Detect which cell encompasses the target text, then output its (X, Y) center coordinate. 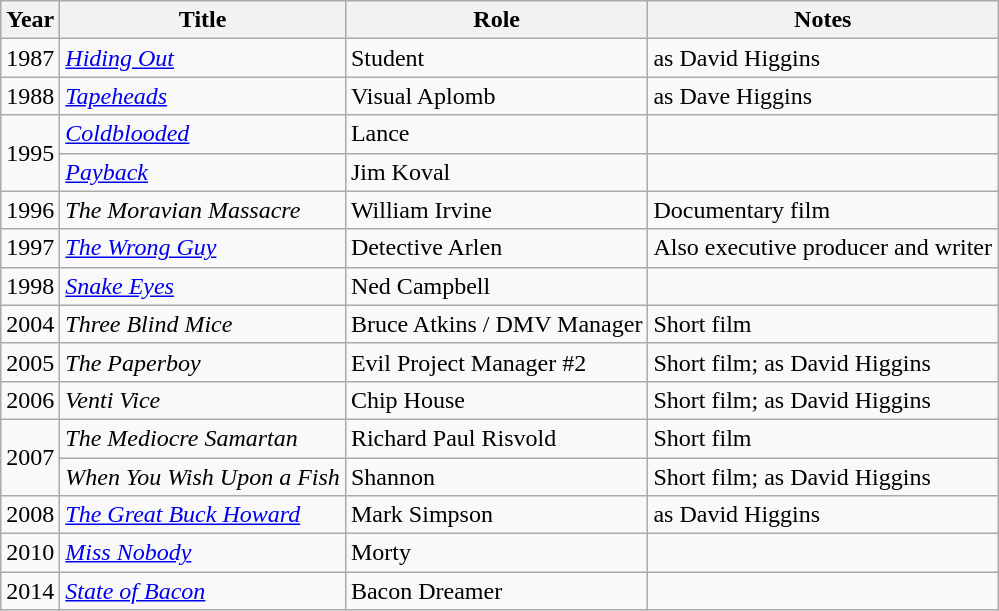
Detective Arlen (496, 248)
Also executive producer and writer (823, 248)
The Moravian Massacre (203, 210)
1996 (30, 210)
Tapeheads (203, 96)
2007 (30, 457)
as Dave Higgins (823, 96)
When You Wish Upon a Fish (203, 477)
Notes (823, 20)
2004 (30, 324)
Coldblooded (203, 134)
1995 (30, 153)
Title (203, 20)
William Irvine (496, 210)
Documentary film (823, 210)
Miss Nobody (203, 553)
2006 (30, 400)
State of Bacon (203, 591)
1988 (30, 96)
Venti Vice (203, 400)
Hiding Out (203, 58)
Evil Project Manager #2 (496, 362)
Bacon Dreamer (496, 591)
Morty (496, 553)
Visual Aplomb (496, 96)
Role (496, 20)
1997 (30, 248)
The Mediocre Samartan (203, 438)
2014 (30, 591)
The Great Buck Howard (203, 515)
Shannon (496, 477)
Richard Paul Risvold (496, 438)
Bruce Atkins / DMV Manager (496, 324)
The Paperboy (203, 362)
Year (30, 20)
Snake Eyes (203, 286)
Ned Campbell (496, 286)
Lance (496, 134)
Payback (203, 172)
2010 (30, 553)
Three Blind Mice (203, 324)
2008 (30, 515)
Mark Simpson (496, 515)
Chip House (496, 400)
The Wrong Guy (203, 248)
Jim Koval (496, 172)
Student (496, 58)
2005 (30, 362)
1998 (30, 286)
1987 (30, 58)
